For the text-containing cell, return its midpoint in [X, Y] coordinate format. 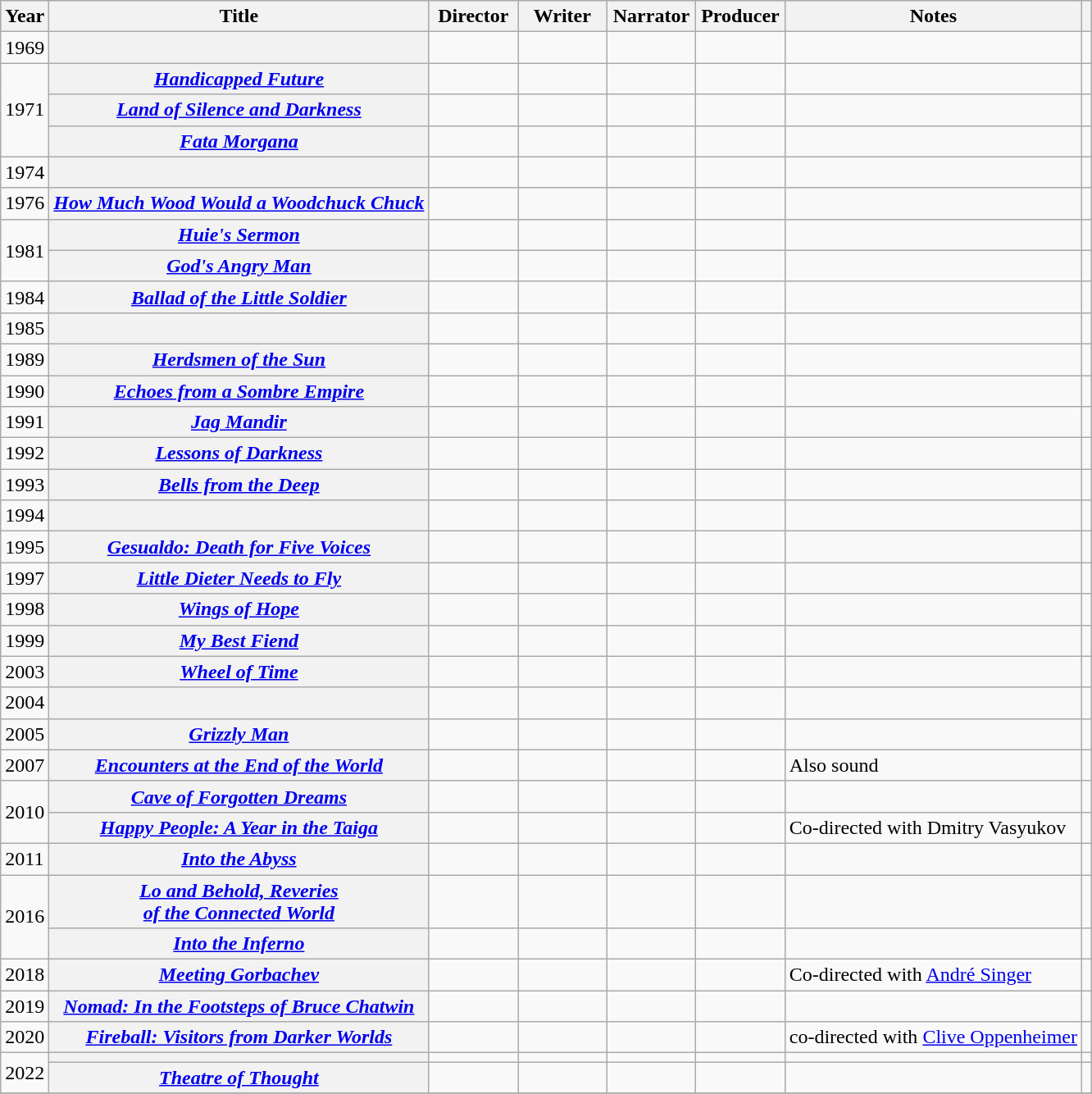
2020 [25, 1037]
Herdsmen of the Sun [239, 359]
1998 [25, 609]
God's Angry Man [239, 266]
1997 [25, 578]
Notes [933, 16]
2011 [25, 859]
Cave of Forgotten Dreams [239, 796]
2003 [25, 672]
Lo and Behold, Reveriesof the Connected World [239, 900]
Little Dieter Needs to Fly [239, 578]
Fata Morgana [239, 141]
Encounters at the End of the World [239, 765]
Meeting Gorbachev [239, 975]
Co-directed with André Singer [933, 975]
Also sound [933, 765]
My Best Fiend [239, 640]
Ballad of the Little Soldier [239, 297]
Happy People: A Year in the Taiga [239, 827]
2005 [25, 734]
2022 [25, 1073]
1984 [25, 297]
1990 [25, 391]
Director [474, 16]
1974 [25, 172]
Land of Silence and Darkness [239, 110]
Huie's Sermon [239, 235]
How Much Wood Would a Woodchuck Chuck [239, 203]
Jag Mandir [239, 422]
2004 [25, 703]
Wings of Hope [239, 609]
Co-directed with Dmitry Vasyukov [933, 827]
2016 [25, 917]
Into the Abyss [239, 859]
1976 [25, 203]
Nomad: In the Footsteps of Bruce Chatwin [239, 1006]
1995 [25, 547]
Handicapped Future [239, 79]
Grizzly Man [239, 734]
1969 [25, 48]
Writer [562, 16]
Bells from the Deep [239, 485]
1999 [25, 640]
Year [25, 16]
1991 [25, 422]
2019 [25, 1006]
Narrator [651, 16]
Wheel of Time [239, 672]
Producer [741, 16]
1985 [25, 328]
Fireball: Visitors from Darker Worlds [239, 1037]
1993 [25, 485]
2018 [25, 975]
Gesualdo: Death for Five Voices [239, 547]
1994 [25, 516]
Echoes from a Sombre Empire [239, 391]
1981 [25, 250]
1971 [25, 110]
Lessons of Darkness [239, 454]
1992 [25, 454]
Into the Inferno [239, 944]
2007 [25, 765]
2010 [25, 812]
1989 [25, 359]
Theatre of Thought [239, 1078]
Title [239, 16]
co-directed with Clive Oppenheimer [933, 1037]
